Identify which cell holds the provided text, then report its (X, Y) central coordinate. 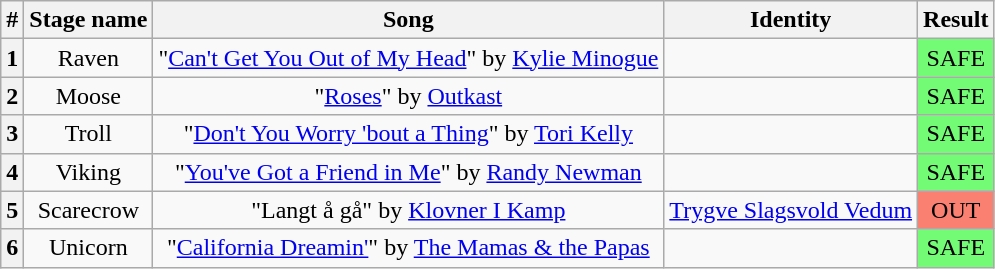
Raven (88, 58)
4 (12, 172)
Song (408, 20)
"Roses" by Outkast (408, 96)
Stage name (88, 20)
Scarecrow (88, 210)
1 (12, 58)
Identity (791, 20)
5 (12, 210)
Viking (88, 172)
OUT (956, 210)
6 (12, 248)
# (12, 20)
Unicorn (88, 248)
"California Dreamin'" by The Mamas & the Papas (408, 248)
"Langt å gå" by Klovner I Kamp (408, 210)
Moose (88, 96)
"Don't You Worry 'bout a Thing" by Tori Kelly (408, 134)
2 (12, 96)
3 (12, 134)
"You've Got a Friend in Me" by Randy Newman (408, 172)
Trygve Slagsvold Vedum (791, 210)
Troll (88, 134)
Result (956, 20)
"Can't Get You Out of My Head" by Kylie Minogue (408, 58)
